Provide the (X, Y) coordinate of the cell's center where the given text is located.  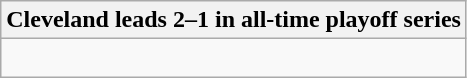
Cleveland leads 2–1 in all-time playoff series (234, 20)
